Extract the [X, Y] coordinate from the center of the cell holding the provided text.  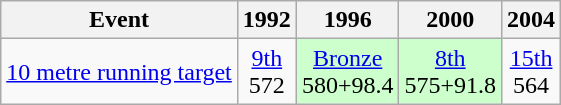
1992 [266, 20]
1996 [348, 20]
10 metre running target [120, 72]
15th564 [532, 72]
9th572 [266, 72]
2004 [532, 20]
8th575+91.8 [450, 72]
Bronze580+98.4 [348, 72]
2000 [450, 20]
Event [120, 20]
